For the text-containing cell, return its midpoint in [x, y] coordinate format. 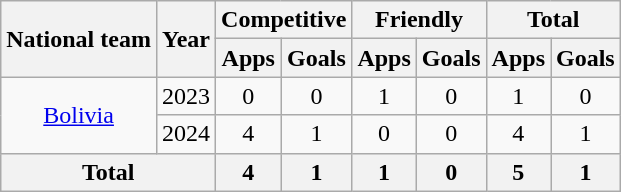
2024 [186, 134]
2023 [186, 96]
Bolivia [79, 115]
Year [186, 39]
5 [518, 172]
Competitive [284, 20]
Friendly [419, 20]
National team [79, 39]
